From the cell containing the given text, extract its center point as [X, Y] coordinate. 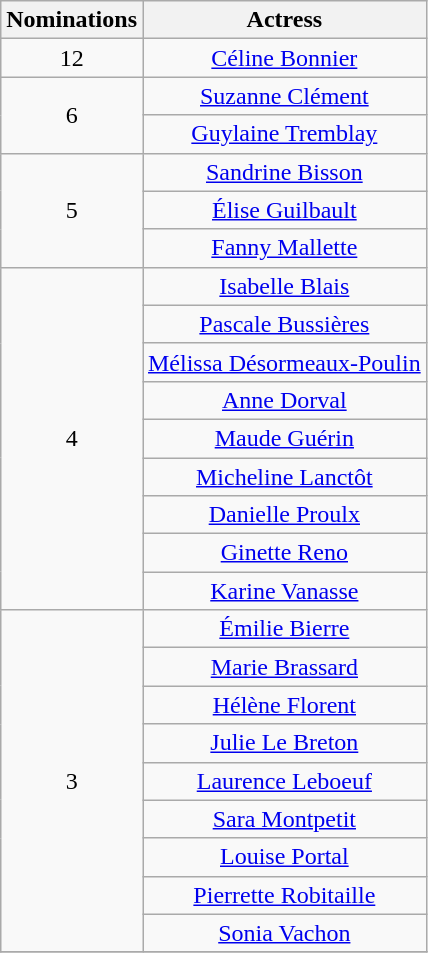
Maude Guérin [284, 438]
Mélissa Désormeaux-Poulin [284, 362]
Isabelle Blais [284, 286]
Anne Dorval [284, 400]
Sonia Vachon [284, 933]
Sandrine Bisson [284, 172]
Guylaine Tremblay [284, 134]
6 [72, 115]
Sara Montpetit [284, 819]
Louise Portal [284, 857]
Élise Guilbault [284, 210]
Micheline Lanctôt [284, 477]
Ginette Reno [284, 553]
Julie Le Breton [284, 743]
12 [72, 58]
Pierrette Robitaille [284, 895]
Céline Bonnier [284, 58]
5 [72, 210]
Suzanne Clément [284, 96]
Hélène Florent [284, 705]
3 [72, 782]
Pascale Bussières [284, 324]
Danielle Proulx [284, 515]
Karine Vanasse [284, 591]
Fanny Mallette [284, 248]
Laurence Leboeuf [284, 781]
4 [72, 438]
Marie Brassard [284, 667]
Nominations [72, 20]
Actress [284, 20]
Émilie Bierre [284, 629]
